Extract the (X, Y) coordinate from the center of the cell holding the provided text.  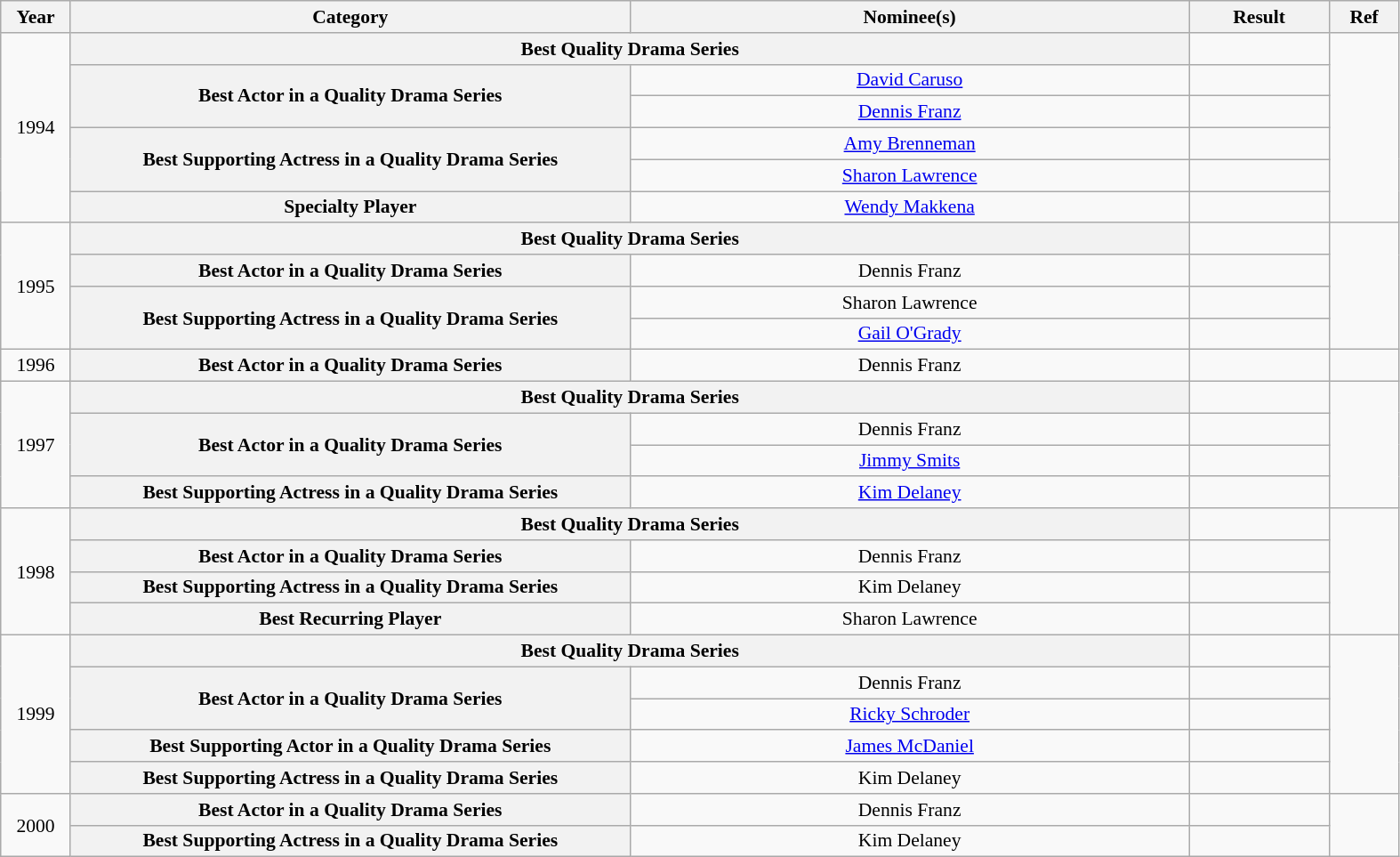
Nominee(s) (909, 17)
David Caruso (909, 80)
Ricky Schroder (909, 715)
Specialty Player (350, 207)
Wendy Makkena (909, 207)
Gail O'Grady (909, 334)
1994 (36, 128)
Result (1259, 17)
1996 (36, 366)
Amy Brenneman (909, 144)
1995 (36, 287)
Year (36, 17)
1999 (36, 715)
Category (350, 17)
Ref (1364, 17)
James McDaniel (909, 747)
1998 (36, 571)
Jimmy Smits (909, 461)
Best Supporting Actor in a Quality Drama Series (350, 747)
Best Recurring Player (350, 619)
1997 (36, 445)
2000 (36, 826)
